Search for the cell housing the specified text and yield its (x, y) center coordinate. 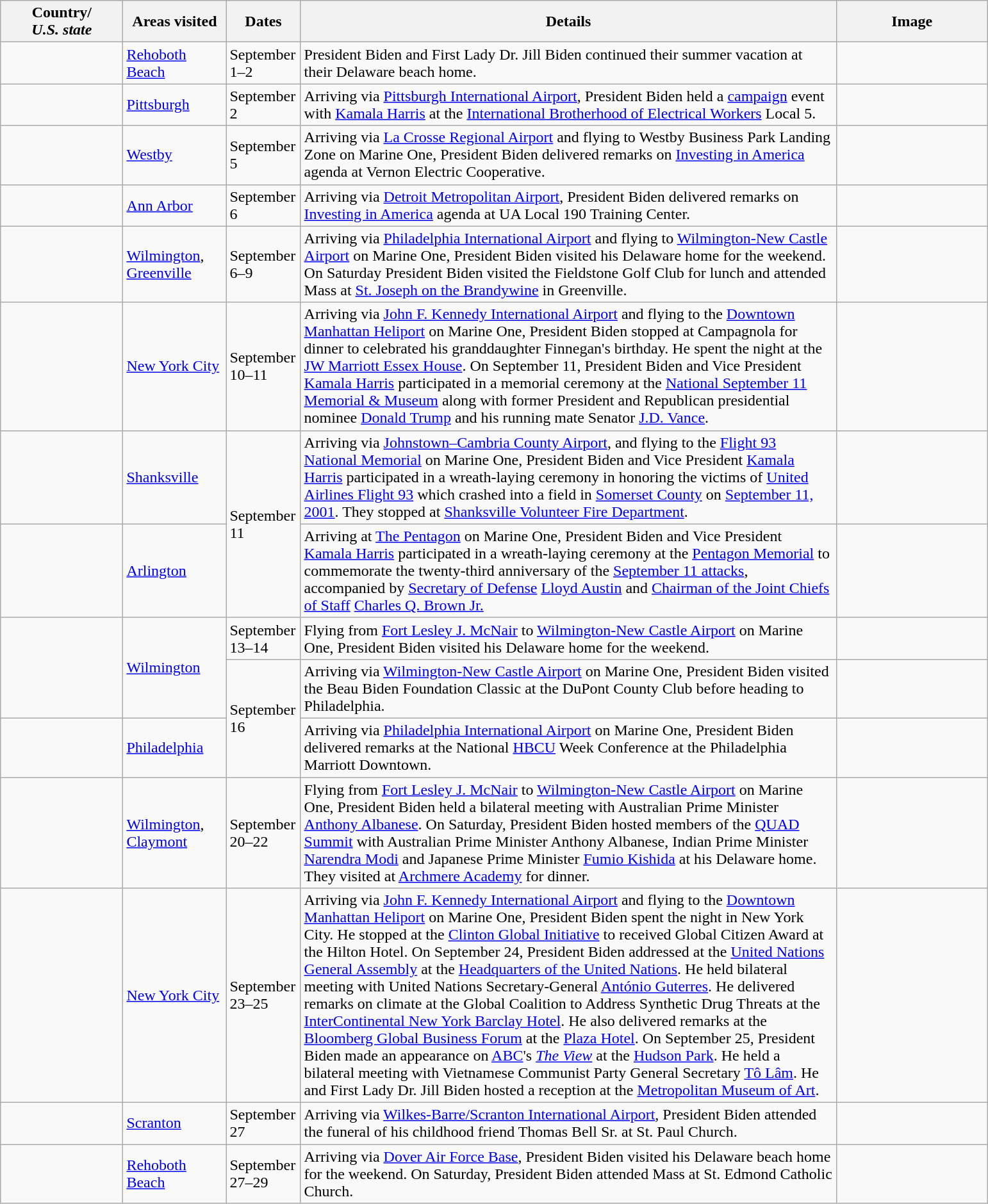
Wilmington, Greenville (174, 264)
Image (912, 22)
September 10–11 (263, 366)
September 20–22 (263, 833)
Wilmington (174, 667)
Scranton (174, 1123)
Details (568, 22)
Wilmington, Claymont (174, 833)
Ann Arbor (174, 205)
September 11 (263, 524)
Shanksville (174, 477)
September 16 (263, 718)
Arriving via Detroit Metropolitan Airport, President Biden delivered remarks on Investing in America agenda at UA Local 190 Training Center. (568, 205)
President Biden and First Lady Dr. Jill Biden continued their summer vacation at their Delaware beach home. (568, 63)
Westby (174, 155)
Country/U.S. state (62, 22)
Arlington (174, 571)
September 6–9 (263, 264)
September 5 (263, 155)
Philadelphia (174, 747)
September 6 (263, 205)
September 27 (263, 1123)
September 13–14 (263, 638)
Flying from Fort Lesley J. McNair to Wilmington-New Castle Airport on Marine One, President Biden visited his Delaware home for the weekend. (568, 638)
September 27–29 (263, 1174)
Pittsburgh (174, 105)
September 1–2 (263, 63)
September 2 (263, 105)
Areas visited (174, 22)
September 23–25 (263, 995)
Dates (263, 22)
